Scan for the cell matching the given text and deliver its [X, Y] coordinate at center. 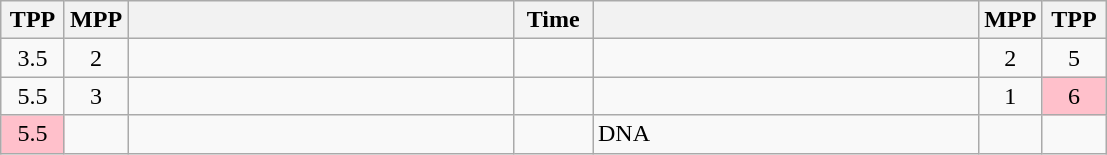
Time [554, 20]
5 [1074, 58]
3.5 [33, 58]
DNA [785, 134]
3 [96, 96]
1 [1011, 96]
6 [1074, 96]
